Locate the cell with the specified text and output its (x, y) center coordinate. 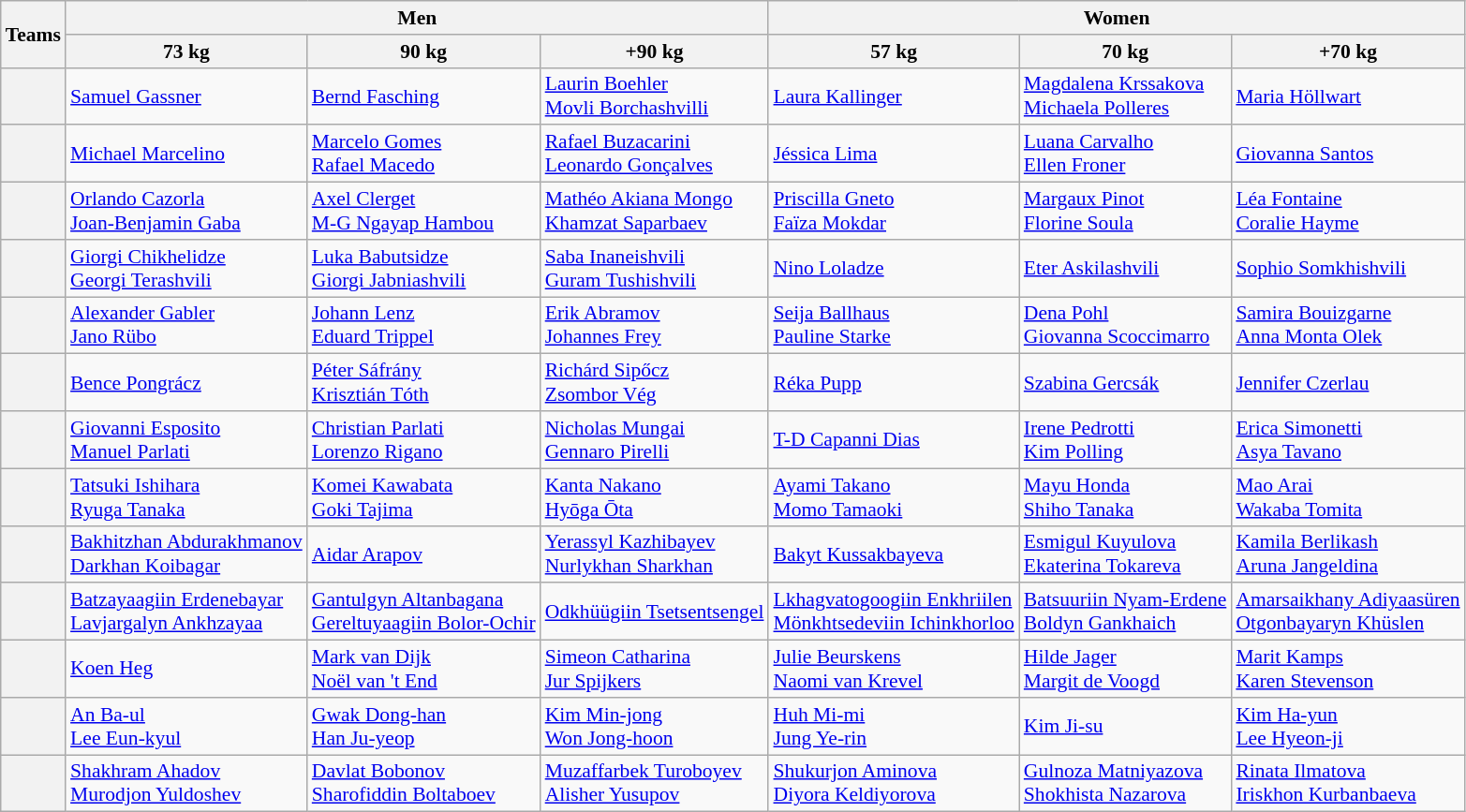
Irene PedrottiKim Polling (1126, 440)
Giovanni EspositoManuel Parlati (186, 440)
Huh Mi-miJung Ye-rin (894, 727)
Michael Marcelino (186, 154)
Magdalena KrssakovaMichaela Polleres (1126, 96)
+90 kg (655, 52)
Nino Loladze (894, 268)
Réka Pupp (894, 382)
Batsuuriin Nyam-ErdeneBoldyn Gankhaich (1126, 613)
+70 kg (1347, 52)
Christian ParlatiLorenzo Rigano (423, 440)
Odkhüügiin Tsetsentsengel (655, 613)
Jéssica Lima (894, 154)
Margaux PinotFlorine Soula (1126, 212)
Shakhram AhadovMurodjon Yuldoshev (186, 783)
Mark van DijkNoël van 't End (423, 669)
Batzayaagiin ErdenebayarLavjargalyn Ankhzayaa (186, 613)
Bernd Fasching (423, 96)
Samira BouizgarneAnna Monta Olek (1347, 326)
Léa FontaineCoralie Hayme (1347, 212)
Women (1117, 18)
Tatsuki IshiharaRyuga Tanaka (186, 496)
Giovanna Santos (1347, 154)
Johann LenzEduard Trippel (423, 326)
Marit KampsKaren Stevenson (1347, 669)
Erica SimonettiAsya Tavano (1347, 440)
Lkhagvatogoogiin EnkhriilenMönkhtsedeviin Ichinkhorloo (894, 613)
Orlando Cazorla Joan-Benjamin Gaba (186, 212)
Aidar Arapov (423, 554)
Gulnoza MatniyazovaShokhista Nazarova (1126, 783)
Muzaffarbek TuroboyevAlisher Yusupov (655, 783)
Teams (34, 34)
Alexander GablerJano Rübo (186, 326)
Sophio Somkhishvili (1347, 268)
Péter SáfrányKrisztián Tóth (423, 382)
Seija BallhausPauline Starke (894, 326)
Eter Askilashvili (1126, 268)
Kamila BerlikashAruna Jangeldina (1347, 554)
Kim Ha-yunLee Hyeon-ji (1347, 727)
Bakyt Kussakbayeva (894, 554)
Bakhitzhan AbdurakhmanovDarkhan Koibagar (186, 554)
Laura Kallinger (894, 96)
Rinata IlmatovaIriskhon Kurbanbaeva (1347, 783)
Jennifer Czerlau (1347, 382)
Bence Pongrácz (186, 382)
Saba InaneishviliGuram Tushishvili (655, 268)
An Ba-ulLee Eun-kyul (186, 727)
Gwak Dong-hanHan Ju-yeop (423, 727)
Mayu HondaShiho Tanaka (1126, 496)
Komei KawabataGoki Tajima (423, 496)
Giorgi ChikhelidzeGeorgi Terashvili (186, 268)
Shukurjon AminovaDiyora Keldiyorova (894, 783)
73 kg (186, 52)
Kim Min-jongWon Jong-hoon (655, 727)
Nicholas MungaiGennaro Pirelli (655, 440)
Julie BeurskensNaomi van Krevel (894, 669)
Marcelo GomesRafael Macedo (423, 154)
Men (417, 18)
Szabina Gercsák (1126, 382)
Maria Höllwart (1347, 96)
Kim Ji-su (1126, 727)
Gantulgyn AltanbaganaGereltuyaagiin Bolor-Ochir (423, 613)
Yerassyl KazhibayevNurlykhan Sharkhan (655, 554)
Laurin BoehlerMovli Borchashvilli (655, 96)
Hilde JagerMargit de Voogd (1126, 669)
Samuel Gassner (186, 96)
Richárd SipőczZsombor Vég (655, 382)
Priscilla GnetoFaïza Mokdar (894, 212)
Luka BabutsidzeGiorgi Jabniashvili (423, 268)
57 kg (894, 52)
Koen Heg (186, 669)
Mao AraiWakaba Tomita (1347, 496)
Amarsaikhany AdiyaasürenOtgonbayaryn Khüslen (1347, 613)
Esmigul KuyulovaEkaterina Tokareva (1126, 554)
Mathéo Akiana MongoKhamzat Saparbaev (655, 212)
Simeon CatharinaJur Spijkers (655, 669)
Axel ClergetM-G Ngayap Hambou (423, 212)
Rafael BuzacariniLeonardo Gonçalves (655, 154)
Erik AbramovJohannes Frey (655, 326)
Dena PohlGiovanna Scoccimarro (1126, 326)
90 kg (423, 52)
Ayami TakanoMomo Tamaoki (894, 496)
Luana CarvalhoEllen Froner (1126, 154)
Davlat BobonovSharofiddin Boltaboev (423, 783)
70 kg (1126, 52)
T-D Capanni Dias (894, 440)
Kanta NakanoHyōga Ōta (655, 496)
